From the cell containing the given text, extract its center point as (X, Y) coordinate. 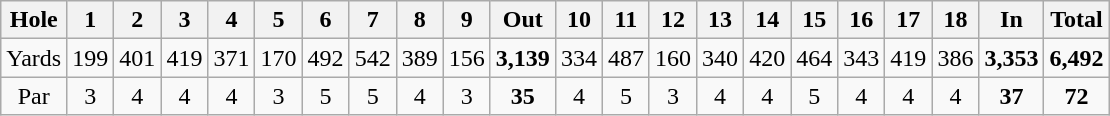
17 (908, 20)
15 (814, 20)
170 (278, 58)
492 (326, 58)
Out (522, 20)
Yards (34, 58)
16 (862, 20)
Par (34, 96)
10 (578, 20)
389 (420, 58)
420 (768, 58)
199 (90, 58)
13 (720, 20)
11 (626, 20)
9 (466, 20)
464 (814, 58)
18 (956, 20)
386 (956, 58)
35 (522, 96)
160 (672, 58)
3,139 (522, 58)
343 (862, 58)
3,353 (1012, 58)
371 (232, 58)
37 (1012, 96)
12 (672, 20)
334 (578, 58)
542 (372, 58)
7 (372, 20)
487 (626, 58)
In (1012, 20)
8 (420, 20)
Total (1076, 20)
6 (326, 20)
6,492 (1076, 58)
401 (138, 58)
72 (1076, 96)
Hole (34, 20)
156 (466, 58)
2 (138, 20)
14 (768, 20)
1 (90, 20)
340 (720, 58)
